Detect which cell encompasses the target text, then output its [X, Y] center coordinate. 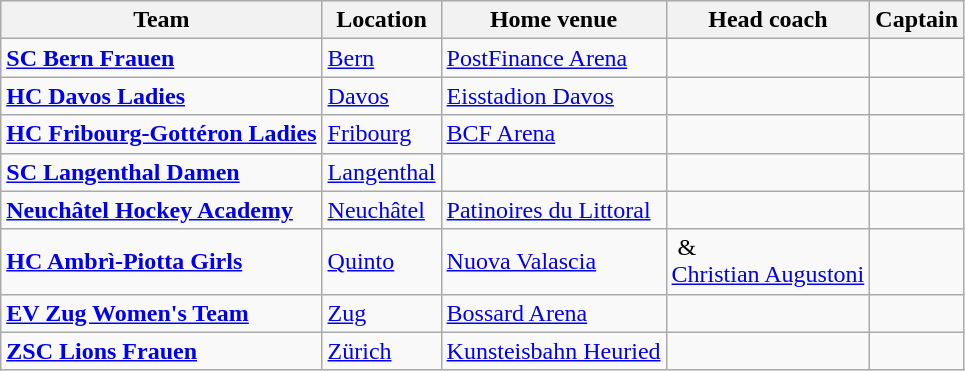
Kunsteisbahn Heuried [554, 351]
&Christian Augustoni [768, 262]
Eisstadion Davos [554, 96]
Langenthal [382, 172]
ZSC Lions Frauen [162, 351]
SC Bern Frauen [162, 58]
Zürich [382, 351]
Bossard Arena [554, 313]
Captain [917, 20]
Team [162, 20]
BCF Arena [554, 134]
Home venue [554, 20]
Head coach [768, 20]
Zug [382, 313]
Quinto [382, 262]
Fribourg [382, 134]
PostFinance Arena [554, 58]
Patinoires du Littoral [554, 210]
Nuova Valascia [554, 262]
Bern [382, 58]
Davos [382, 96]
SC Langenthal Damen [162, 172]
HC Ambrì-Piotta Girls [162, 262]
Neuchâtel Hockey Academy [162, 210]
Location [382, 20]
HC Davos Ladies [162, 96]
HC Fribourg-Gottéron Ladies [162, 134]
Neuchâtel [382, 210]
EV Zug Women's Team [162, 313]
